Output the (X, Y) coordinate of the center of the cell containing the given text.  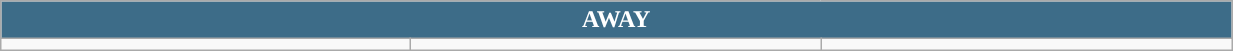
AWAY (616, 20)
